Search for the cell housing the specified text and yield its (x, y) center coordinate. 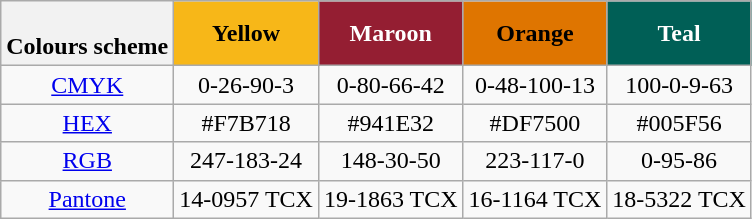
0-26-90-3 (246, 85)
100-0-9-63 (680, 85)
#005F56 (680, 123)
Teal (680, 34)
#F7B718 (246, 123)
HEX (88, 123)
223-117-0 (535, 161)
Maroon (390, 34)
Orange (535, 34)
RGB (88, 161)
0-95-86 (680, 161)
Yellow (246, 34)
247-183-24 (246, 161)
CMYK (88, 85)
Pantone (88, 199)
0-80-66-42 (390, 85)
Colours scheme (88, 34)
16-1164 TCX (535, 199)
148-30-50 (390, 161)
14-0957 TCX (246, 199)
0-48-100-13 (535, 85)
19-1863 TCX (390, 199)
#941E32 (390, 123)
#DF7500 (535, 123)
18-5322 TCX (680, 199)
